For the text-containing cell, return its midpoint in (X, Y) coordinate format. 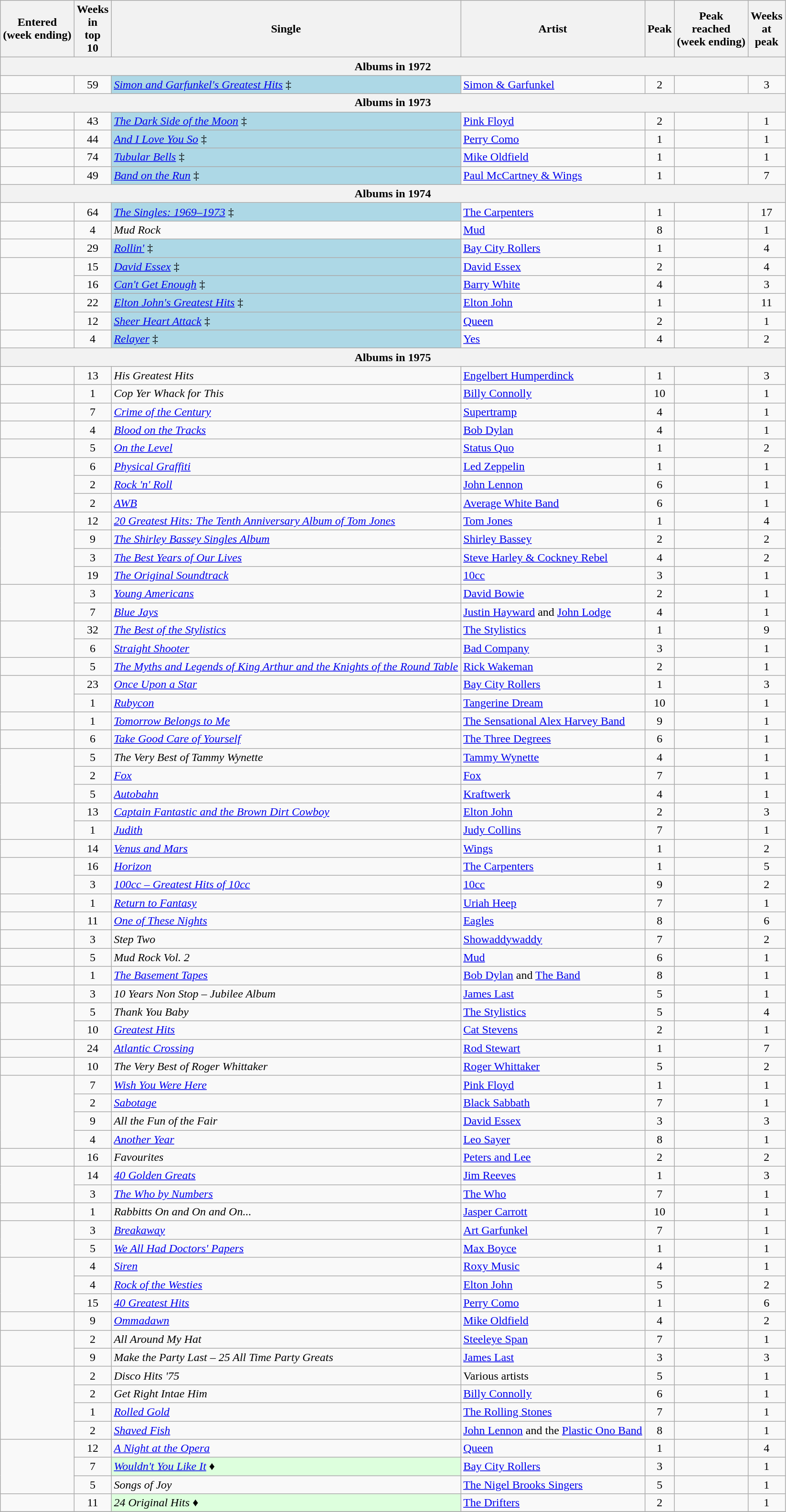
Rock 'n' Roll (286, 484)
On the Level (286, 448)
Atlantic Crossing (286, 1048)
Status Quo (553, 448)
Rubycon (286, 703)
Peakreached (week ending) (711, 29)
29 (93, 248)
The Basement Tapes (286, 976)
Justin Hayward and John Lodge (553, 612)
Wings (553, 848)
Autobahn (286, 794)
49 (93, 175)
Paul McCartney & Wings (553, 175)
44 (93, 139)
Jasper Carrott (553, 1212)
Breakaway (286, 1230)
64 (93, 212)
Disco Hits '75 (286, 1375)
Led Zeppelin (553, 466)
And I Love You So ‡ (286, 139)
Blood on the Tracks (286, 430)
Average White Band (553, 503)
Physical Graffiti (286, 466)
All the Fun of the Fair (286, 1121)
The Very Best of Tammy Wynette (286, 757)
Rabbitts On and On and On... (286, 1212)
Weeksatpeak (766, 29)
The Myths and Legends of King Arthur and the Knights of the Round Table (286, 666)
Engelbert Humperdinck (553, 375)
Cop Yer Whack for This (286, 394)
Siren (286, 1266)
Barry White (553, 285)
20 Greatest Hits: The Tenth Anniversary Album of Tom Jones (286, 521)
All Around My Hat (286, 1339)
Simon & Garfunkel (553, 85)
Max Boyce (553, 1248)
Can't Get Enough ‡ (286, 285)
Wouldn't You Like It ♦ (286, 1467)
A Night at the Opera (286, 1448)
32 (93, 630)
David Essex ‡ (286, 266)
Judith (286, 830)
John Lennon (553, 484)
Rock of the Westies (286, 1285)
The Nigel Brooks Singers (553, 1485)
Take Good Care of Yourself (286, 739)
Albums in 1973 (393, 103)
Showaddywaddy (553, 939)
Black Sabbath (553, 1103)
Venus and Mars (286, 848)
Mud Rock Vol. 2 (286, 957)
Greatest Hits (286, 1030)
Return to Fantasy (286, 903)
Band on the Run ‡ (286, 175)
Entered (week ending) (37, 29)
The Singles: 1969–1973 ‡ (286, 212)
Tangerine Dream (553, 703)
Rollin' ‡ (286, 248)
Sabotage (286, 1103)
Tom Jones (553, 521)
One of These Nights (286, 921)
The Best of the Stylistics (286, 630)
43 (93, 121)
Single (286, 29)
Kraftwerk (553, 794)
40 Greatest Hits (286, 1303)
His Greatest Hits (286, 375)
Weeksintop10 (93, 29)
59 (93, 85)
Mud Rock (286, 230)
Once Upon a Star (286, 685)
Rick Wakeman (553, 666)
Tammy Wynette (553, 757)
22 (93, 303)
Eagles (553, 921)
Simon and Garfunkel's Greatest Hits ‡ (286, 85)
The Shirley Bassey Singles Album (286, 539)
10 Years Non Stop – Jubilee Album (286, 994)
Uriah Heep (553, 903)
Roger Whittaker (553, 1066)
Captain Fantastic and the Brown Dirt Cowboy (286, 812)
Wish You Were Here (286, 1084)
Art Garfunkel (553, 1230)
The Three Degrees (553, 739)
Steeleye Span (553, 1339)
24 (93, 1048)
Various artists (553, 1375)
The Rolling Stones (553, 1412)
Roxy Music (553, 1266)
Make the Party Last – 25 All Time Party Greats (286, 1357)
Thank You Baby (286, 1012)
The Who by Numbers (286, 1194)
The Who (553, 1194)
Rod Stewart (553, 1048)
The Sensational Alex Harvey Band (553, 721)
23 (93, 685)
19 (93, 576)
The Very Best of Roger Whittaker (286, 1066)
Sheer Heart Attack ‡ (286, 321)
Jim Reeves (553, 1176)
Judy Collins (553, 830)
Bob Dylan and The Band (553, 976)
Favourites (286, 1158)
Relayer ‡ (286, 339)
Shirley Bassey (553, 539)
The Best Years of Our Lives (286, 558)
Steve Harley & Cockney Rebel (553, 558)
Rolled Gold (286, 1412)
Elton John's Greatest Hits ‡ (286, 303)
Horizon (286, 867)
74 (93, 157)
Leo Sayer (553, 1139)
40 Golden Greats (286, 1176)
The Original Soundtrack (286, 576)
Young Americans (286, 594)
Tubular Bells ‡ (286, 157)
Another Year (286, 1139)
17 (766, 212)
Cat Stevens (553, 1030)
Peters and Lee (553, 1158)
Albums in 1975 (393, 357)
Blue Jays (286, 612)
We All Had Doctors' Papers (286, 1248)
The Drifters (553, 1503)
Yes (553, 339)
Albums in 1974 (393, 193)
Peak (659, 29)
David Bowie (553, 594)
AWB (286, 503)
Straight Shooter (286, 648)
Bad Company (553, 648)
Shaved Fish (286, 1430)
John Lennon and the Plastic Ono Band (553, 1430)
24 Original Hits ♦ (286, 1503)
Step Two (286, 939)
Tomorrow Belongs to Me (286, 721)
Get Right Intae Him (286, 1394)
Artist (553, 29)
Ommadawn (286, 1321)
Bob Dylan (553, 430)
Supertramp (553, 412)
Crime of the Century (286, 412)
Albums in 1972 (393, 66)
Songs of Joy (286, 1485)
100cc – Greatest Hits of 10cc (286, 885)
The Dark Side of the Moon ‡ (286, 121)
